Identify which cell holds the provided text, then report its (x, y) central coordinate. 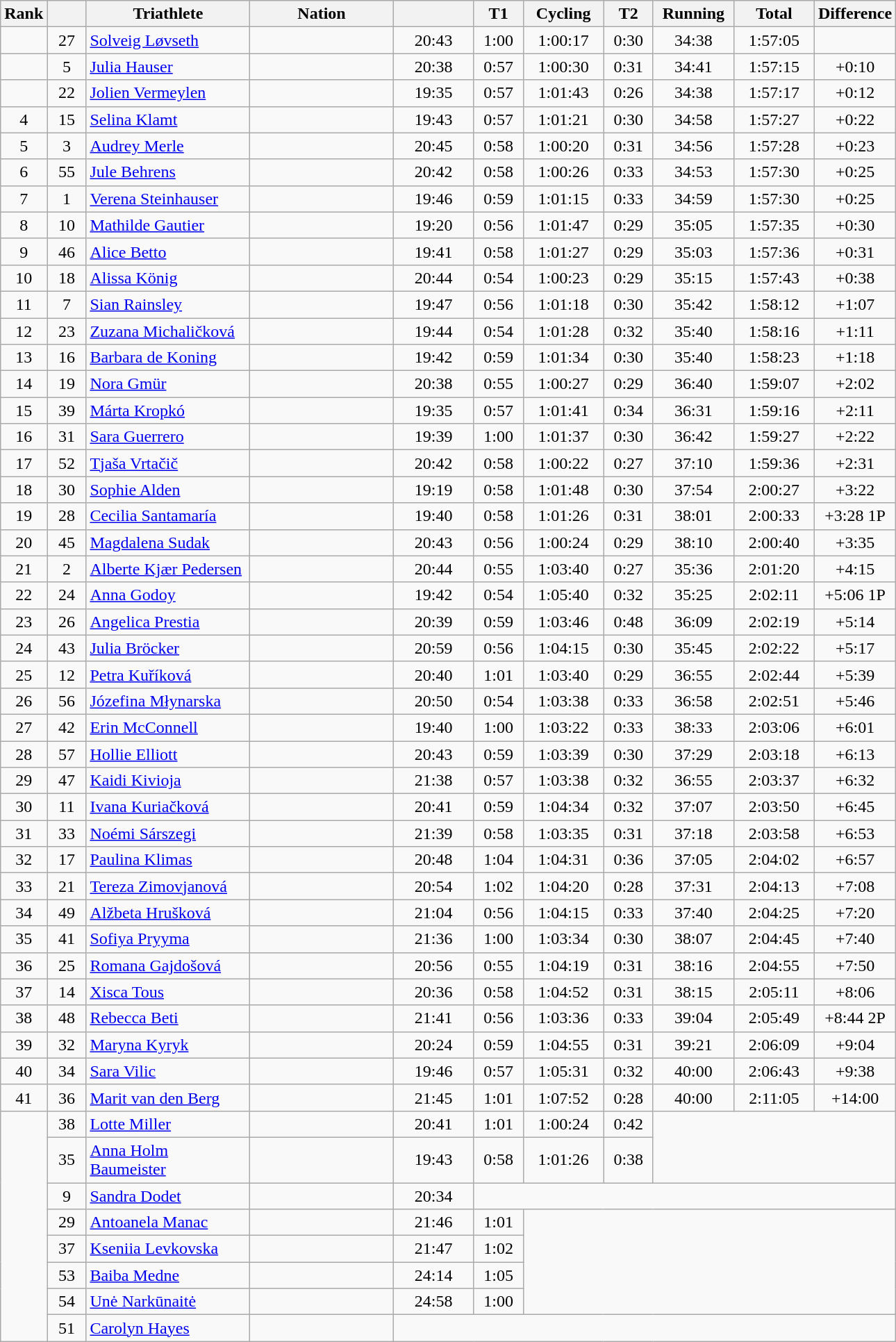
+0:22 (854, 119)
2:03:50 (774, 807)
37:18 (693, 834)
1:01:34 (563, 358)
1:00:27 (563, 384)
20:48 (433, 860)
Difference (854, 14)
2:04:55 (774, 966)
1:01:48 (563, 490)
47 (67, 781)
1:07:52 (563, 1097)
Baiba Medne (168, 1275)
21:45 (433, 1097)
Triathlete (168, 14)
1:04:20 (563, 886)
1:03:34 (563, 939)
+1:11 (854, 331)
+7:08 (854, 886)
34:58 (693, 119)
2:05:49 (774, 1018)
+2:31 (854, 463)
+5:06 1P (854, 595)
+6:45 (854, 807)
20:56 (433, 966)
2:02:44 (774, 674)
56 (67, 701)
38:15 (693, 992)
21:36 (433, 939)
Xisca Tous (168, 992)
36:58 (693, 701)
38:10 (693, 542)
+0:23 (854, 146)
Sian Rainsley (168, 304)
Alžbeta Hrušková (168, 913)
+3:35 (854, 542)
37:29 (693, 754)
55 (67, 172)
21:46 (433, 1223)
+7:20 (854, 913)
13 (24, 358)
39:04 (693, 1018)
Cecilia Santamaría (168, 516)
1:04 (499, 860)
0:48 (628, 622)
2:11:05 (774, 1097)
1:05 (499, 1275)
0:38 (628, 1160)
21:47 (433, 1249)
57 (67, 754)
20:59 (433, 648)
+4:15 (854, 569)
Ivana Kuriačková (168, 807)
+6:13 (854, 754)
20 (24, 542)
+5:17 (854, 648)
+6:32 (854, 781)
Józefina Młynarska (168, 701)
1:04:19 (563, 966)
2:04:02 (774, 860)
1:57:35 (774, 225)
34:59 (693, 199)
1:01:18 (563, 304)
Cycling (563, 14)
Kseniia Levkovska (168, 1249)
Hollie Elliott (168, 754)
42 (67, 727)
1 (67, 199)
2 (67, 569)
Petra Kuříková (168, 674)
1:01:47 (563, 225)
+9:04 (854, 1045)
37:07 (693, 807)
1:57:36 (774, 251)
Total (774, 14)
4 (24, 119)
Alberte Kjær Pedersen (168, 569)
1:03:39 (563, 754)
1:58:16 (774, 331)
38:16 (693, 966)
Sara Guerrero (168, 437)
35:36 (693, 569)
Rank (24, 14)
1:57:43 (774, 278)
+2:11 (854, 411)
Romana Gajdošová (168, 966)
+5:46 (854, 701)
Antoanela Manac (168, 1223)
2:04:25 (774, 913)
6 (24, 172)
1:05:31 (563, 1071)
+8:44 2P (854, 1018)
1:04:34 (563, 807)
21:04 (433, 913)
+0:31 (854, 251)
35:42 (693, 304)
1:59:27 (774, 437)
53 (67, 1275)
Verena Steinhauser (168, 199)
Sofiya Pryyma (168, 939)
20:39 (433, 622)
Alice Betto (168, 251)
35:03 (693, 251)
2:03:37 (774, 781)
3 (67, 146)
+9:38 (854, 1071)
46 (67, 251)
Tereza Zimovjanová (168, 886)
2:03:18 (774, 754)
1:03:36 (563, 1018)
Sophie Alden (168, 490)
34:53 (693, 172)
19:39 (433, 437)
20:40 (433, 674)
21:38 (433, 781)
37:10 (693, 463)
36:40 (693, 384)
1:01:41 (563, 411)
2:02:19 (774, 622)
38:01 (693, 516)
35:45 (693, 648)
2:02:51 (774, 701)
37:40 (693, 913)
0:36 (628, 860)
1:00:20 (563, 146)
+1:18 (854, 358)
Kaidi Kivioja (168, 781)
0:34 (628, 411)
Zuzana Michaličková (168, 331)
T2 (628, 14)
8 (24, 225)
1:04:55 (563, 1045)
Jolien Vermeylen (168, 93)
Mathilde Gautier (168, 225)
20:50 (433, 701)
Sandra Dodet (168, 1195)
2:04:13 (774, 886)
39:21 (693, 1045)
19:44 (433, 331)
1:01:43 (563, 93)
1:59:36 (774, 463)
35:25 (693, 595)
2:06:09 (774, 1045)
20:24 (433, 1045)
+8:06 (854, 992)
2:05:11 (774, 992)
52 (67, 463)
43 (67, 648)
2:00:40 (774, 542)
Julia Bröcker (168, 648)
1:04:52 (563, 992)
1:00:17 (563, 40)
37:05 (693, 860)
Márta Kropkó (168, 411)
Carolyn Hayes (168, 1328)
+1:07 (854, 304)
+6:53 (854, 834)
37:31 (693, 886)
Audrey Merle (168, 146)
T1 (499, 14)
Anna Godoy (168, 595)
45 (67, 542)
1:57:15 (774, 67)
40 (24, 1071)
1:04:31 (563, 860)
+0:12 (854, 93)
19:41 (433, 251)
20:36 (433, 992)
+6:57 (854, 860)
2:00:33 (774, 516)
Maryna Kyryk (168, 1045)
51 (67, 1328)
35:15 (693, 278)
2:02:11 (774, 595)
24:58 (433, 1302)
2:01:20 (774, 569)
Solveig Løvseth (168, 40)
Jule Behrens (168, 172)
Sara Vilic (168, 1071)
+3:22 (854, 490)
35:05 (693, 225)
36:09 (693, 622)
21:39 (433, 834)
Nation (322, 14)
Running (693, 14)
+0:10 (854, 67)
37:54 (693, 490)
1:03:35 (563, 834)
Erin McConnell (168, 727)
34:41 (693, 67)
0:42 (628, 1124)
38:07 (693, 939)
2:02:22 (774, 648)
1:00:23 (563, 278)
+0:30 (854, 225)
+6:01 (854, 727)
Lotte Miller (168, 1124)
+5:39 (854, 674)
Paulina Klimas (168, 860)
+7:40 (854, 939)
34:56 (693, 146)
21:41 (433, 1018)
Alissa König (168, 278)
1:01:21 (563, 119)
2:03:58 (774, 834)
2:00:27 (774, 490)
20:45 (433, 146)
Rebecca Beti (168, 1018)
1:57:28 (774, 146)
24:14 (433, 1275)
2:03:06 (774, 727)
1:59:16 (774, 411)
48 (67, 1018)
19:19 (433, 490)
+2:22 (854, 437)
+2:02 (854, 384)
1:00:22 (563, 463)
1:03:22 (563, 727)
1:03:46 (563, 622)
19:47 (433, 304)
38:33 (693, 727)
1:58:23 (774, 358)
1:57:05 (774, 40)
+0:38 (854, 278)
1:01:28 (563, 331)
Selina Klamt (168, 119)
1:01:27 (563, 251)
+14:00 (854, 1097)
Anna Holm Baumeister (168, 1160)
20:54 (433, 886)
Barbara de Koning (168, 358)
1:00:26 (563, 172)
20:34 (433, 1195)
1:59:07 (774, 384)
Marit van den Berg (168, 1097)
1:01:37 (563, 437)
36:42 (693, 437)
Unė Narkūnaitė (168, 1302)
2:06:43 (774, 1071)
1:58:12 (774, 304)
Nora Gmür (168, 384)
19:20 (433, 225)
54 (67, 1302)
Magdalena Sudak (168, 542)
1:57:17 (774, 93)
Angelica Prestia (168, 622)
1:57:27 (774, 119)
1:00:30 (563, 67)
Julia Hauser (168, 67)
1:01:15 (563, 199)
2:04:45 (774, 939)
Noémi Sárszegi (168, 834)
0:26 (628, 93)
36:31 (693, 411)
+5:14 (854, 622)
49 (67, 913)
+3:28 1P (854, 516)
Tjaša Vrtačič (168, 463)
1:05:40 (563, 595)
+7:50 (854, 966)
